From the cell containing the given text, extract its center point as [x, y] coordinate. 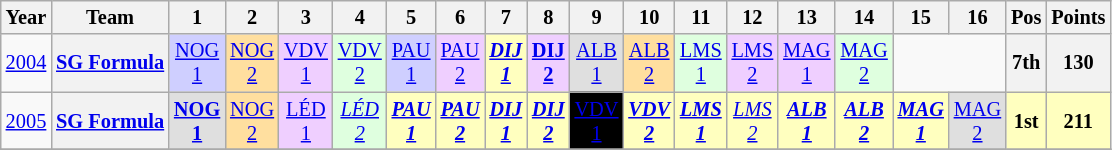
Points [1078, 17]
130 [1078, 63]
1 [197, 17]
LÉD1 [306, 121]
8 [548, 17]
10 [649, 17]
2004 [26, 63]
4 [360, 17]
2005 [26, 121]
LÉD2 [360, 121]
Pos [1026, 17]
211 [1078, 121]
12 [753, 17]
Team [110, 17]
11 [701, 17]
Year [26, 17]
1st [1026, 121]
15 [921, 17]
14 [864, 17]
7th [1026, 63]
13 [806, 17]
6 [460, 17]
3 [306, 17]
2 [252, 17]
7 [506, 17]
5 [412, 17]
9 [597, 17]
16 [978, 17]
